Determine the [X, Y] coordinate at the center of the cell enclosing the given text.  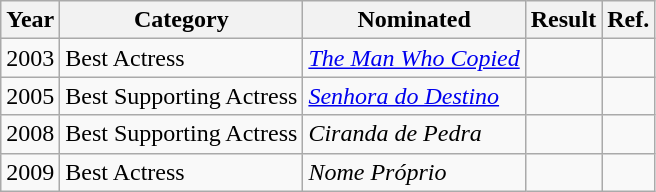
Result [563, 20]
2008 [30, 134]
Ciranda de Pedra [414, 134]
The Man Who Copied [414, 58]
2003 [30, 58]
2009 [30, 172]
2005 [30, 96]
Senhora do Destino [414, 96]
Nome Próprio [414, 172]
Year [30, 20]
Ref. [628, 20]
Nominated [414, 20]
Category [182, 20]
